Return the [X, Y] coordinate for the center point of the cell that contains the specified text.  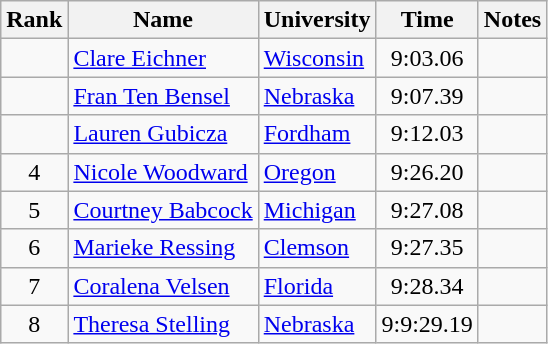
8 [34, 324]
Courtney Babcock [163, 210]
9:12.03 [427, 134]
Florida [317, 286]
Theresa Stelling [163, 324]
Time [427, 20]
9:07.39 [427, 96]
9:9:29.19 [427, 324]
5 [34, 210]
Notes [512, 20]
4 [34, 172]
Oregon [317, 172]
7 [34, 286]
University [317, 20]
Marieke Ressing [163, 248]
Michigan [317, 210]
Nicole Woodward [163, 172]
Clare Eichner [163, 58]
Rank [34, 20]
6 [34, 248]
Lauren Gubicza [163, 134]
9:27.35 [427, 248]
Name [163, 20]
9:28.34 [427, 286]
Wisconsin [317, 58]
9:27.08 [427, 210]
Fran Ten Bensel [163, 96]
Fordham [317, 134]
Clemson [317, 248]
9:03.06 [427, 58]
9:26.20 [427, 172]
Coralena Velsen [163, 286]
